Return [X, Y] of the center of cell containing provided text 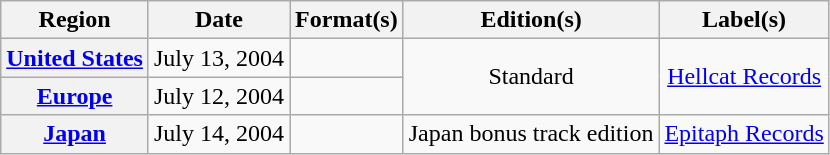
Region [75, 20]
Japan [75, 134]
Europe [75, 96]
Edition(s) [531, 20]
United States [75, 58]
Epitaph Records [744, 134]
July 14, 2004 [218, 134]
Format(s) [347, 20]
Standard [531, 77]
Hellcat Records [744, 77]
Date [218, 20]
Label(s) [744, 20]
July 12, 2004 [218, 96]
Japan bonus track edition [531, 134]
July 13, 2004 [218, 58]
